Return the (x, y) coordinate for the center point of the cell that contains the specified text.  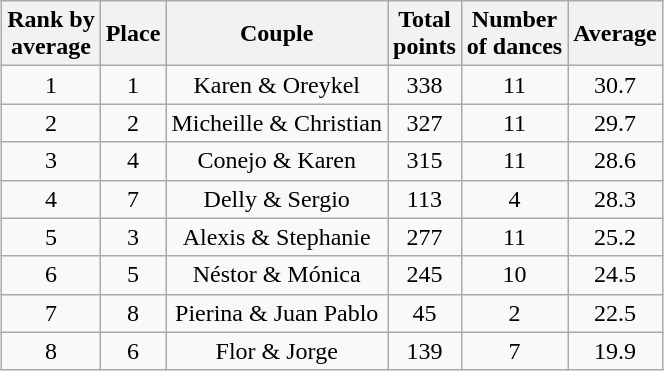
Rank byaverage (51, 34)
Place (133, 34)
Micheille & Christian (277, 123)
Couple (277, 34)
28.6 (616, 161)
139 (425, 351)
Pierina & Juan Pablo (277, 313)
45 (425, 313)
Numberof dances (514, 34)
277 (425, 237)
Karen & Oreykel (277, 85)
19.9 (616, 351)
10 (514, 275)
338 (425, 85)
315 (425, 161)
24.5 (616, 275)
Néstor & Mónica (277, 275)
Average (616, 34)
28.3 (616, 199)
Totalpoints (425, 34)
Alexis & Stephanie (277, 237)
Conejo & Karen (277, 161)
Delly & Sergio (277, 199)
29.7 (616, 123)
Flor & Jorge (277, 351)
245 (425, 275)
327 (425, 123)
25.2 (616, 237)
113 (425, 199)
22.5 (616, 313)
30.7 (616, 85)
